For the text-containing cell, return its midpoint in (X, Y) coordinate format. 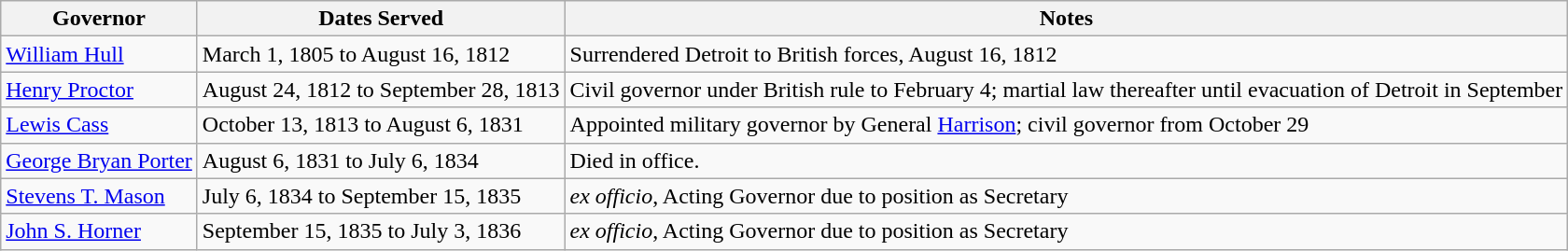
October 13, 1813 to August 6, 1831 (381, 125)
Governor (99, 19)
Surrendered Detroit to British forces, August 16, 1812 (1066, 54)
Henry Proctor (99, 90)
August 24, 1812 to September 28, 1813 (381, 90)
Notes (1066, 19)
March 1, 1805 to August 16, 1812 (381, 54)
July 6, 1834 to September 15, 1835 (381, 196)
September 15, 1835 to July 3, 1836 (381, 231)
Stevens T. Mason (99, 196)
Dates Served (381, 19)
Appointed military governor by General Harrison; civil governor from October 29 (1066, 125)
Died in office. (1066, 160)
August 6, 1831 to July 6, 1834 (381, 160)
George Bryan Porter (99, 160)
William Hull (99, 54)
John S. Horner (99, 231)
Lewis Cass (99, 125)
Civil governor under British rule to February 4; martial law thereafter until evacuation of Detroit in September (1066, 90)
